Locate the cell with the specified text and output its [X, Y] center coordinate. 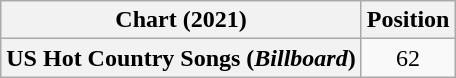
Chart (2021) [181, 20]
Position [408, 20]
62 [408, 58]
US Hot Country Songs (Billboard) [181, 58]
